Return the (x, y) coordinate for the center point of the cell that contains the specified text.  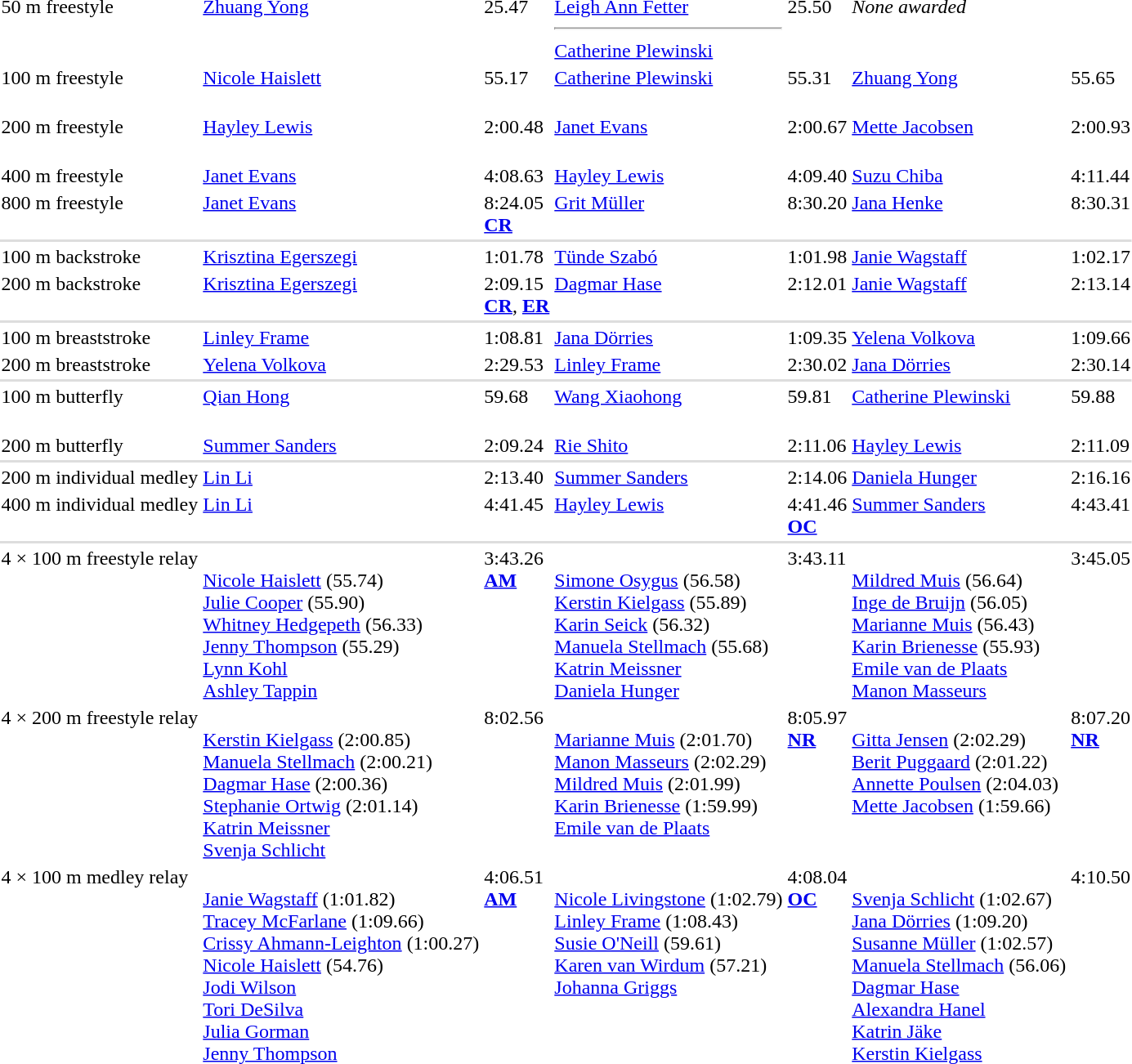
100 m freestyle (100, 88)
8:07.20NR (1101, 784)
Gitta Jensen (2:02.29)Berit Puggaard (2:01.22)Annette Poulsen (2:04.03)Mette Jacobsen (1:59.66) (960, 784)
2:11.09 (1101, 445)
Suzu Chiba (960, 176)
200 m freestyle (100, 137)
3:45.05 (1101, 624)
4:08.63 (517, 176)
1:09.35 (817, 338)
100 m breaststroke (100, 338)
1:02.17 (1101, 257)
4:41.46OC (817, 515)
Rie Shito (669, 445)
Tünde Szabó (669, 257)
55.65 (1101, 88)
55.17 (517, 88)
4:43.41 (1101, 515)
3:43.26AM (517, 624)
2:00.67 (817, 137)
2:09.15CR, ER (517, 294)
Marianne Muis (2:01.70)Manon Masseurs (2:02.29)Mildred Muis (2:01.99)Karin Brienesse (1:59.99)Emile van de Plaats (669, 784)
1:01.78 (517, 257)
2:09.24 (517, 445)
100 m backstroke (100, 257)
8:30.20 (817, 214)
1:09.66 (1101, 338)
4 × 200 m freestyle relay (100, 784)
Grit Müller (669, 214)
Nicole Haislett (342, 88)
Daniela Hunger (960, 477)
2:30.02 (817, 364)
Qian Hong (342, 407)
2:29.53 (517, 364)
Zhuang Yong (960, 88)
1:01.98 (817, 257)
1:08.81 (517, 338)
2:12.01 (817, 294)
2:14.06 (817, 477)
8:24.05CR (517, 214)
Simone Osygus (56.58)Kerstin Kielgass (55.89)Karin Seick (56.32)Manuela Stellmach (55.68)Katrin MeissnerDaniela Hunger (669, 624)
8:05.97NR (817, 784)
59.88 (1101, 407)
Dagmar Hase (669, 294)
2:00.93 (1101, 137)
2:13.14 (1101, 294)
3:43.11 (817, 624)
200 m butterfly (100, 445)
200 m backstroke (100, 294)
2:16.16 (1101, 477)
4:11.44 (1101, 176)
4 × 100 m freestyle relay (100, 624)
800 m freestyle (100, 214)
100 m butterfly (100, 407)
400 m freestyle (100, 176)
Mildred Muis (56.64)Inge de Bruijn (56.05)Marianne Muis (56.43)Karin Brienesse (55.93)Emile van de PlaatsManon Masseurs (960, 624)
2:30.14 (1101, 364)
Jana Henke (960, 214)
2:13.40 (517, 477)
Nicole Haislett (55.74)Julie Cooper (55.90)Whitney Hedgepeth (56.33)Jenny Thompson (55.29)Lynn KohlAshley Tappin (342, 624)
2:00.48 (517, 137)
59.68 (517, 407)
4:41.45 (517, 515)
Mette Jacobsen (960, 137)
59.81 (817, 407)
2:11.06 (817, 445)
Kerstin Kielgass (2:00.85)Manuela Stellmach (2:00.21)Dagmar Hase (2:00.36)Stephanie Ortwig (2:01.14)Katrin MeissnerSvenja Schlicht (342, 784)
200 m breaststroke (100, 364)
200 m individual medley (100, 477)
4:09.40 (817, 176)
55.31 (817, 88)
8:30.31 (1101, 214)
Wang Xiaohong (669, 407)
400 m individual medley (100, 515)
8:02.56 (517, 784)
